Scan for the cell matching the given text and deliver its [x, y] coordinate at center. 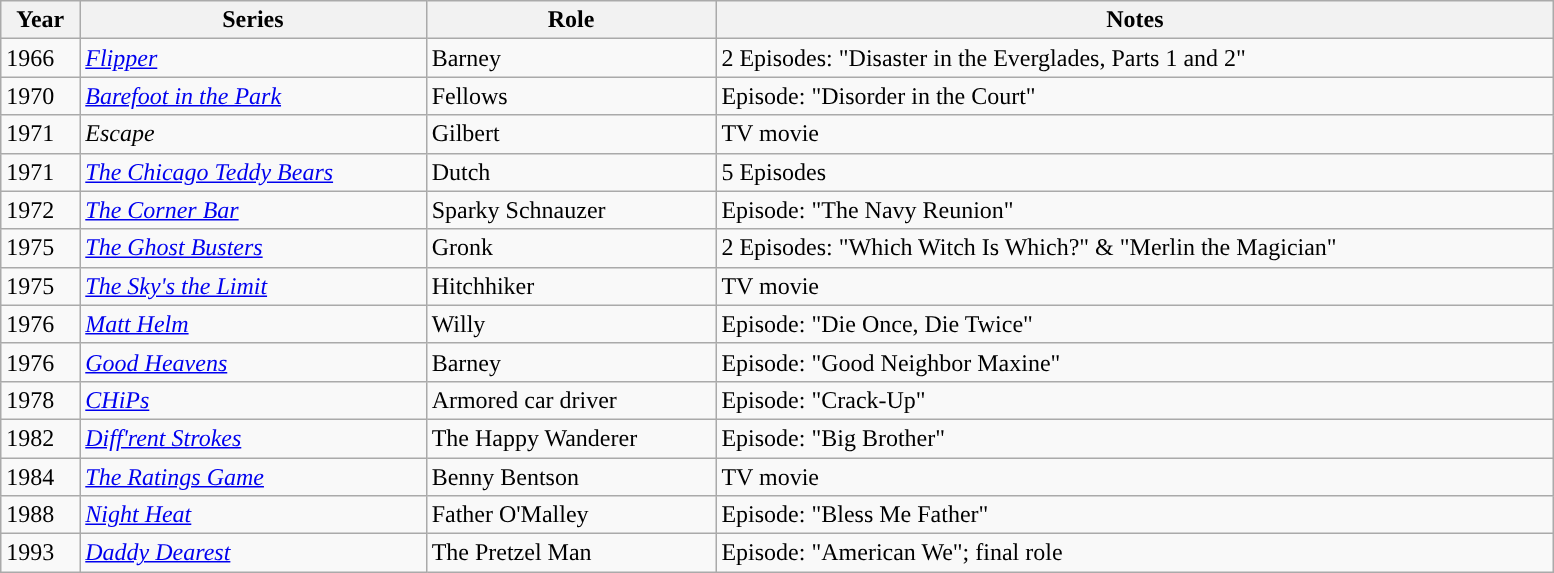
The Ratings Game [253, 477]
Series [253, 20]
1988 [40, 515]
Episode: "Crack-Up" [1135, 400]
The Corner Bar [253, 210]
1972 [40, 210]
1993 [40, 553]
Year [40, 20]
Episode: "Disorder in the Court" [1135, 96]
Night Heat [253, 515]
Episode: "Big Brother" [1135, 438]
Episode: "The Navy Reunion" [1135, 210]
Diff'rent Strokes [253, 438]
Benny Bentson [571, 477]
Sparky Schnauzer [571, 210]
5 Episodes [1135, 172]
CHiPs [253, 400]
1984 [40, 477]
Episode: "Good Neighbor Maxine" [1135, 362]
Episode: "Die Once, Die Twice" [1135, 324]
Role [571, 20]
Episode: "American We"; final role [1135, 553]
Matt Helm [253, 324]
Notes [1135, 20]
1970 [40, 96]
2 Episodes: "Which Witch Is Which?" & "Merlin the Magician" [1135, 248]
1978 [40, 400]
The Chicago Teddy Bears [253, 172]
Gilbert [571, 134]
The Ghost Busters [253, 248]
Hitchhiker [571, 286]
Flipper [253, 58]
The Pretzel Man [571, 553]
Fellows [571, 96]
1966 [40, 58]
Good Heavens [253, 362]
Willy [571, 324]
The Happy Wanderer [571, 438]
1982 [40, 438]
Episode: "Bless Me Father" [1135, 515]
Armored car driver [571, 400]
Daddy Dearest [253, 553]
Dutch [571, 172]
Barefoot in the Park [253, 96]
The Sky's the Limit [253, 286]
Gronk [571, 248]
2 Episodes: "Disaster in the Everglades, Parts 1 and 2" [1135, 58]
Escape [253, 134]
Father O'Malley [571, 515]
